Scan for the cell matching the given text and deliver its (X, Y) coordinate at center. 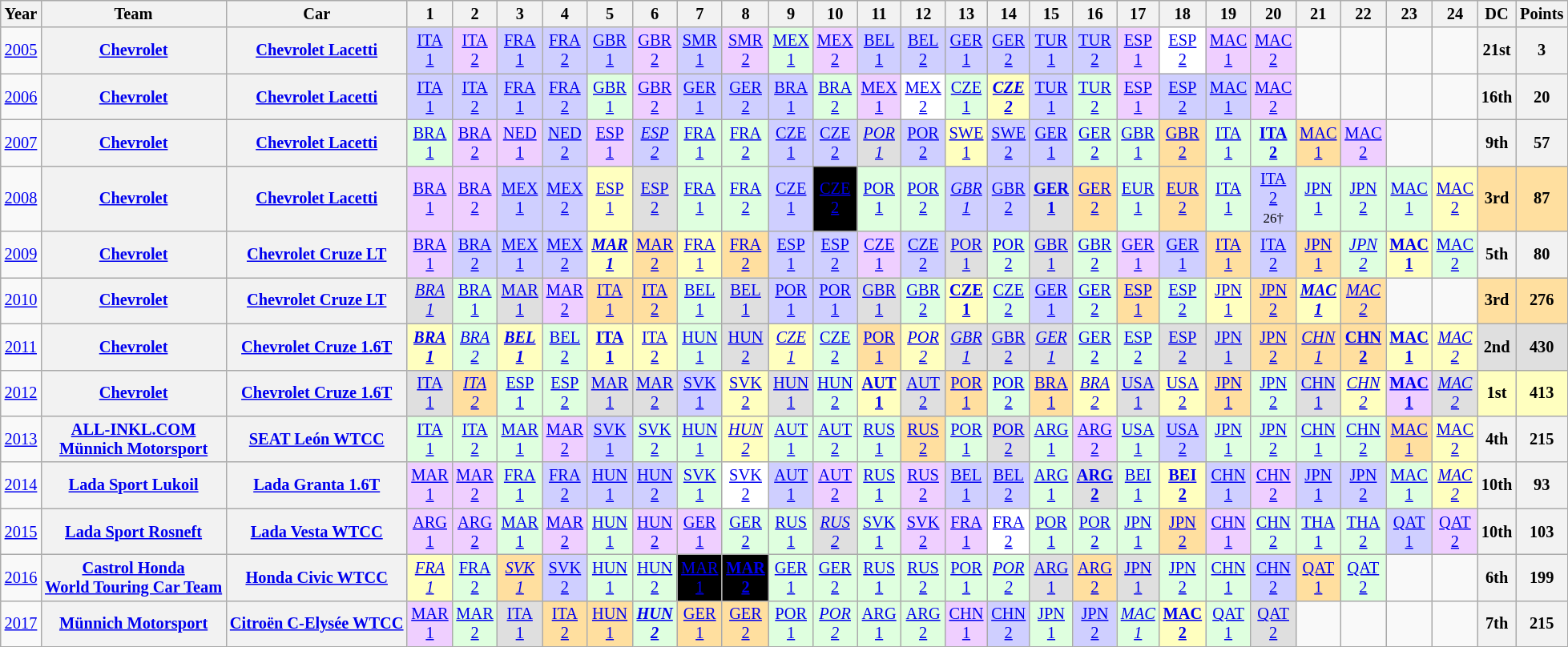
2006 (21, 97)
23 (1409, 14)
22 (1363, 14)
DC (1497, 14)
21 (1318, 14)
24 (1455, 14)
ALL-INKL.COMMünnich Motorsport (133, 439)
6 (655, 14)
276 (1542, 300)
7 (699, 14)
Lada Sport Lukoil (133, 485)
80 (1542, 255)
SMR2 (745, 50)
19 (1228, 14)
2010 (21, 300)
21st (1497, 50)
6th (1497, 577)
2011 (21, 347)
18 (1183, 14)
Lada Vesta WTCC (316, 532)
16th (1497, 97)
THA2 (1363, 532)
2 (475, 14)
9th (1497, 143)
1st (1497, 393)
12 (923, 14)
2017 (21, 624)
10 (835, 14)
17 (1138, 14)
1 (429, 14)
Citroën C-Elysée WTCC (316, 624)
EUR1 (1138, 199)
16 (1094, 14)
7th (1497, 624)
Car (316, 14)
BEI2 (1183, 485)
BEI1 (1138, 485)
2016 (21, 577)
57 (1542, 143)
199 (1542, 577)
87 (1542, 199)
2007 (21, 143)
NED1 (520, 143)
Points (1542, 14)
SEAT León WTCC (316, 439)
11 (880, 14)
5 (610, 14)
4th (1497, 439)
2013 (21, 439)
Castrol HondaWorld Touring Car Team (133, 577)
Lada Granta 1.6T (316, 485)
93 (1542, 485)
8 (745, 14)
Münnich Motorsport (133, 624)
2nd (1497, 347)
SWE2 (1008, 143)
4 (565, 14)
103 (1542, 532)
2008 (21, 199)
14 (1008, 14)
Honda Civic WTCC (316, 577)
2014 (21, 485)
9 (792, 14)
2005 (21, 50)
SWE1 (966, 143)
2012 (21, 393)
2009 (21, 255)
Team (133, 14)
SMR1 (699, 50)
15 (1051, 14)
ITA226† (1273, 199)
THA1 (1318, 532)
13 (966, 14)
413 (1542, 393)
EUR2 (1183, 199)
5th (1497, 255)
Year (21, 14)
430 (1542, 347)
NED2 (565, 143)
2015 (21, 532)
Lada Sport Rosneft (133, 532)
